Scan for the cell matching the given text and deliver its [x, y] coordinate at center. 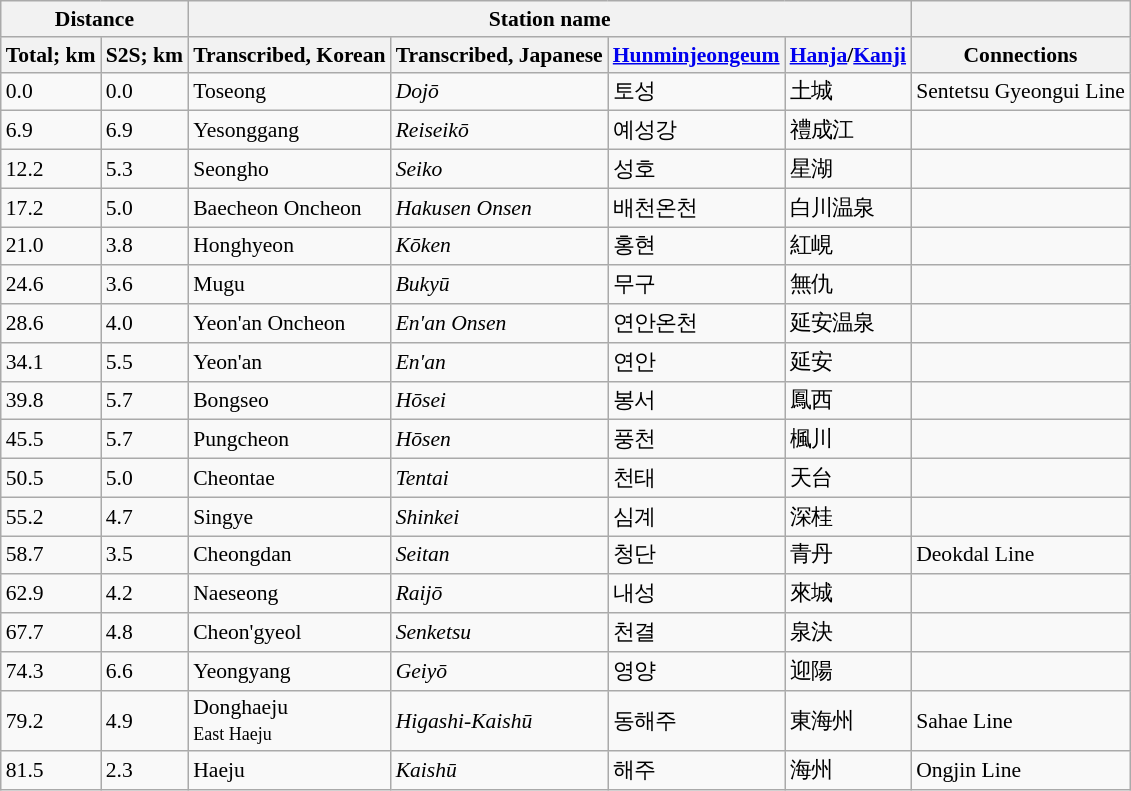
Hōsen [500, 440]
延安 [848, 362]
연안 [696, 362]
Ongjin Line [1020, 772]
해주 [696, 772]
45.5 [51, 440]
Cheongdan [289, 556]
Mugu [289, 286]
Raijō [500, 594]
토성 [696, 92]
Hanja/Kanji [848, 55]
Bukyū [500, 286]
청단 [696, 556]
Baecheon Oncheon [289, 208]
Yeon'an [289, 362]
Hōsei [500, 400]
Reiseikō [500, 130]
내성 [696, 594]
Cheon'gyeol [289, 632]
천결 [696, 632]
4.0 [145, 324]
延安温泉 [848, 324]
연안온천 [696, 324]
土城 [848, 92]
Seongho [289, 170]
En'an [500, 362]
Transcribed, Korean [289, 55]
Transcribed, Japanese [500, 55]
12.2 [51, 170]
Kaishū [500, 772]
深桂 [848, 516]
풍천 [696, 440]
50.5 [51, 478]
Yeongyang [289, 672]
58.7 [51, 556]
Singye [289, 516]
5.5 [145, 362]
67.7 [51, 632]
天台 [848, 478]
28.6 [51, 324]
예성강 [696, 130]
鳳西 [848, 400]
Tentai [500, 478]
24.6 [51, 286]
東海州 [848, 720]
3.8 [145, 246]
Naeseong [289, 594]
4.2 [145, 594]
泉決 [848, 632]
Cheontae [289, 478]
Connections [1020, 55]
5.3 [145, 170]
천태 [696, 478]
배천온천 [696, 208]
심계 [696, 516]
Seitan [500, 556]
Station name [550, 19]
Bongseo [289, 400]
Distance [94, 19]
3.5 [145, 556]
海州 [848, 772]
DonghaejuEast Haeju [289, 720]
홍현 [696, 246]
來城 [848, 594]
2.3 [145, 772]
62.9 [51, 594]
39.8 [51, 400]
74.3 [51, 672]
Deokdal Line [1020, 556]
Yesonggang [289, 130]
紅峴 [848, 246]
81.5 [51, 772]
동해주 [696, 720]
Senketsu [500, 632]
55.2 [51, 516]
Sahae Line [1020, 720]
Dojō [500, 92]
79.2 [51, 720]
楓川 [848, 440]
3.6 [145, 286]
봉서 [696, 400]
無仇 [848, 286]
영양 [696, 672]
6.6 [145, 672]
迎陽 [848, 672]
白川温泉 [848, 208]
Hakusen Onsen [500, 208]
Shinkei [500, 516]
4.9 [145, 720]
Geiyō [500, 672]
4.7 [145, 516]
Total; km [51, 55]
Sentetsu Gyeongui Line [1020, 92]
Toseong [289, 92]
Hunminjeongeum [696, 55]
禮成江 [848, 130]
青丹 [848, 556]
En'an Onsen [500, 324]
Seiko [500, 170]
Pungcheon [289, 440]
Haeju [289, 772]
S2S; km [145, 55]
Higashi-Kaishū [500, 720]
무구 [696, 286]
34.1 [51, 362]
성호 [696, 170]
Yeon'an Oncheon [289, 324]
4.8 [145, 632]
Kōken [500, 246]
Honghyeon [289, 246]
21.0 [51, 246]
17.2 [51, 208]
星湖 [848, 170]
